Return [x, y] of the center of cell containing provided text 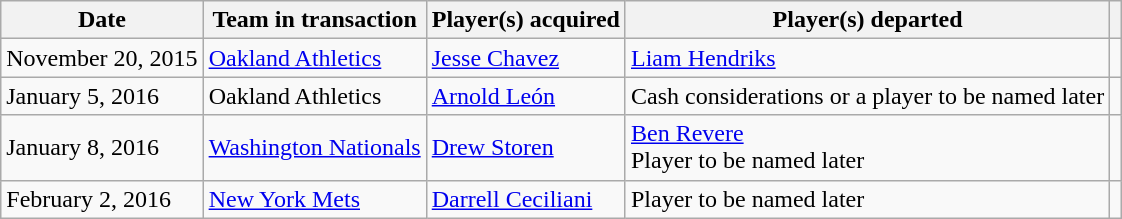
January 5, 2016 [102, 96]
Team in transaction [314, 20]
Jesse Chavez [526, 58]
Player to be named later [867, 199]
Washington Nationals [314, 148]
February 2, 2016 [102, 199]
January 8, 2016 [102, 148]
Ben ReverePlayer to be named later [867, 148]
Cash considerations or a player to be named later [867, 96]
Player(s) departed [867, 20]
November 20, 2015 [102, 58]
Drew Storen [526, 148]
Darrell Ceciliani [526, 199]
Date [102, 20]
Liam Hendriks [867, 58]
Player(s) acquired [526, 20]
Arnold León [526, 96]
New York Mets [314, 199]
